Scan for the cell matching the given text and deliver its [X, Y] coordinate at center. 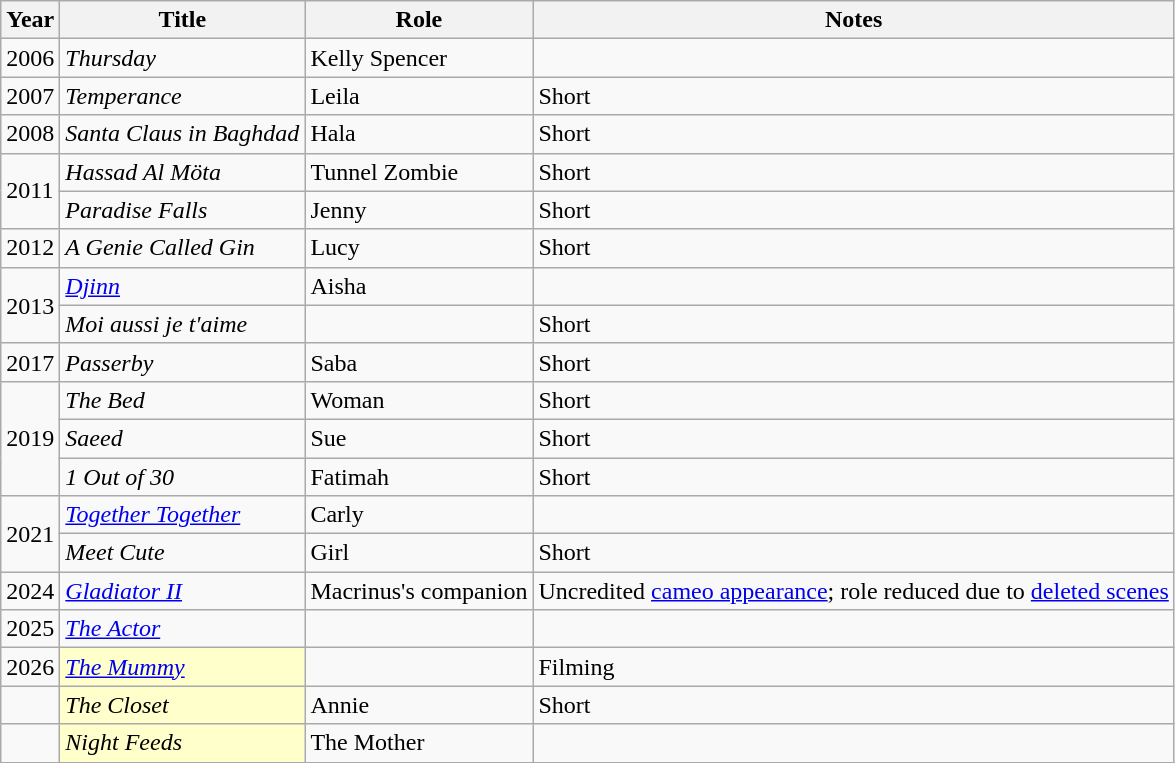
Paradise Falls [182, 210]
The Bed [182, 400]
Thursday [182, 58]
1 Out of 30 [182, 477]
Santa Claus in Baghdad [182, 134]
Meet Cute [182, 553]
Temperance [182, 96]
2006 [30, 58]
Saeed [182, 438]
2024 [30, 591]
Macrinus's companion [419, 591]
Gladiator II [182, 591]
Kelly Spencer [419, 58]
Notes [854, 20]
Saba [419, 362]
Hassad Al Möta [182, 172]
Woman [419, 400]
The Mummy [182, 667]
Role [419, 20]
Sue [419, 438]
Tunnel Zombie [419, 172]
Title [182, 20]
2012 [30, 248]
Hala [419, 134]
Aisha [419, 286]
A Genie Called Gin [182, 248]
2026 [30, 667]
Jenny [419, 210]
Fatimah [419, 477]
The Closet [182, 705]
2017 [30, 362]
Lucy [419, 248]
2025 [30, 629]
Passerby [182, 362]
2019 [30, 438]
2011 [30, 191]
2008 [30, 134]
2021 [30, 534]
Uncredited cameo appearance; role reduced due to deleted scenes [854, 591]
Leila [419, 96]
Night Feeds [182, 743]
Carly [419, 515]
Annie [419, 705]
Djinn [182, 286]
2007 [30, 96]
Together Together [182, 515]
Girl [419, 553]
2013 [30, 305]
Moi aussi je t'aime [182, 324]
The Actor [182, 629]
The Mother [419, 743]
Filming [854, 667]
Year [30, 20]
